Pinpoint the cell where the given text exists, returning its (x, y) midpoint coordinate. 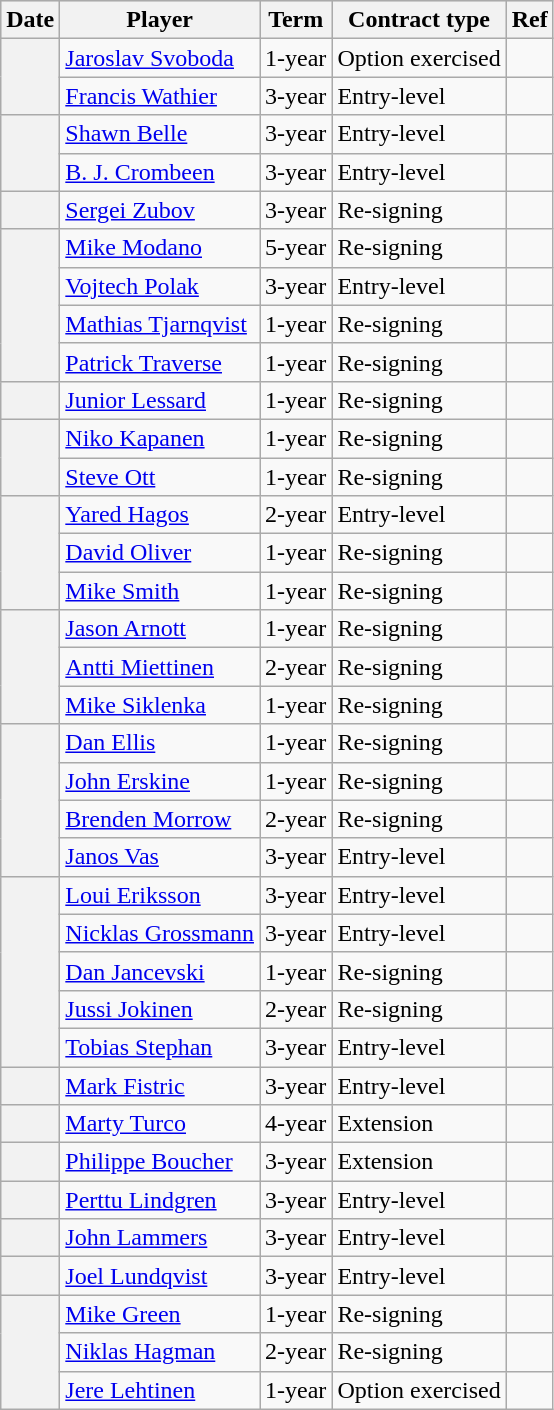
Steve Ott (160, 477)
Dan Ellis (160, 743)
Vojtech Polak (160, 286)
Jason Arnott (160, 629)
Jussi Jokinen (160, 1009)
Date (30, 20)
Marty Turco (160, 1124)
Mark Fistric (160, 1085)
5-year (296, 248)
4-year (296, 1124)
Mike Modano (160, 248)
Niklas Hagman (160, 1352)
Antti Miettinen (160, 667)
Junior Lessard (160, 400)
Brenden Morrow (160, 819)
Niko Kapanen (160, 438)
Mathias Tjarnqvist (160, 324)
Joel Lundqvist (160, 1276)
Term (296, 20)
Mike Smith (160, 591)
Jaroslav Svoboda (160, 58)
Ref (530, 20)
Shawn Belle (160, 134)
Perttu Lindgren (160, 1200)
John Lammers (160, 1238)
John Erskine (160, 781)
Nicklas Grossmann (160, 933)
B. J. Crombeen (160, 172)
Mike Green (160, 1314)
Jere Lehtinen (160, 1390)
Mike Siklenka (160, 705)
David Oliver (160, 553)
Contract type (419, 20)
Dan Jancevski (160, 971)
Loui Eriksson (160, 895)
Philippe Boucher (160, 1162)
Yared Hagos (160, 515)
Tobias Stephan (160, 1047)
Francis Wathier (160, 96)
Sergei Zubov (160, 210)
Janos Vas (160, 857)
Patrick Traverse (160, 362)
Player (160, 20)
